Determine the (X, Y) coordinate at the center of the cell enclosing the given text.  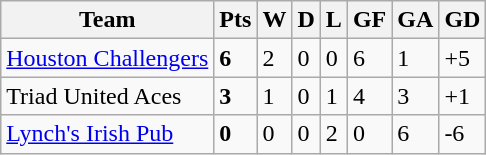
GF (369, 20)
+5 (462, 58)
Team (108, 20)
L (334, 20)
GD (462, 20)
Lynch's Irish Pub (108, 134)
+1 (462, 96)
Pts (236, 20)
Houston Challengers (108, 58)
GA (416, 20)
4 (369, 96)
W (274, 20)
D (306, 20)
Triad United Aces (108, 96)
-6 (462, 134)
